Output the (X, Y) coordinate of the center of the cell containing the given text.  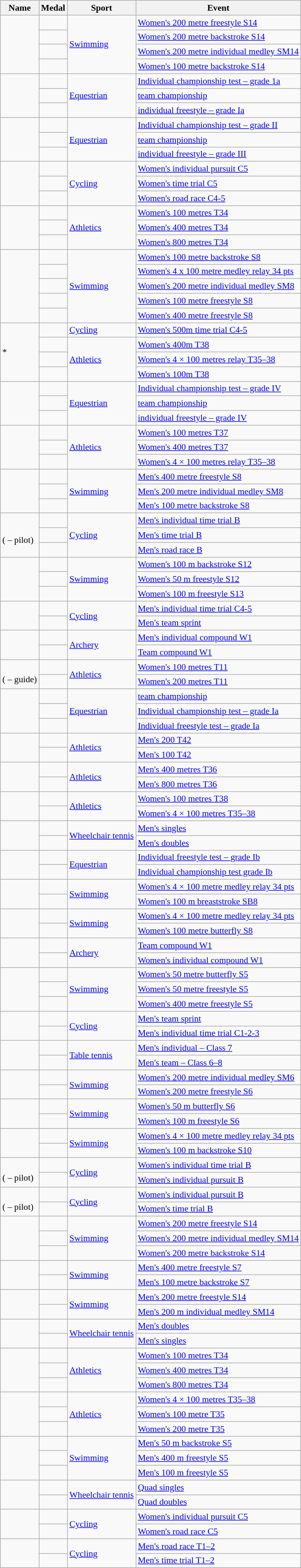
Men's 200 metre freestyle S14 (218, 1297)
Men's road race B (218, 550)
Women's individual time trial B (218, 1165)
Men's 100 m freestyle S5 (218, 1473)
Men's 400 metres T36 (218, 770)
Medal (53, 8)
Men's 100 T42 (218, 755)
Women's 50 metre freestyle S5 (218, 989)
Individual championship test – grade Ia (218, 711)
Individual freestyle test – grade Ib (218, 857)
Women's 100 m freestyle S13 (218, 594)
Men's 200 m individual medley SM14 (218, 1312)
Individual championship test – grade II (218, 125)
Name (20, 8)
individual freestyle – grade IV (218, 418)
Men's 50 m backstroke S5 (218, 1443)
Women's 200 metre individual medley SM8 (218, 286)
individual freestyle – grade Ia (218, 111)
* (20, 352)
Men's road race T1–2 (218, 1546)
Men's individual time trial C1-2-3 (218, 1033)
Women's 100 metres T37 (218, 433)
Women's 400 metres T37 (218, 447)
Event (218, 8)
individual freestyle – grade III (218, 154)
Women's 100 metre backstroke S8 (218, 257)
Individual freestyle test – grade Ia (218, 726)
Women's 100 m breaststroke SB8 (218, 901)
Women's 100 metres T11 (218, 667)
Women's road race C4-5 (218, 198)
Men's 400 metre freestyle S8 (218, 477)
Men's 100 metre backstroke S8 (218, 506)
Women's time trial C5 (218, 184)
Men's time trial T1–2 (218, 1561)
Individual championship test – grade IV (218, 389)
Women's 400 metre freestyle S8 (218, 315)
Women's 50 m freestyle S12 (218, 579)
Quad singles (218, 1487)
Women's 400m T38 (218, 345)
Women's 100 metres T38 (218, 799)
Women's time trial B (218, 1209)
Table tennis (102, 1055)
Men's 400 metre freestyle S7 (218, 1268)
Women's 100 metre freestyle S8 (218, 301)
Men's time trial B (218, 535)
Men's individual time trial B (218, 521)
Women's 500m time trial C4-5 (218, 330)
Men's 100 metre backstroke S7 (218, 1283)
Women's 4 x 100 metre medley relay 34 pts (218, 271)
Women's individual compound W1 (218, 960)
Women's 100 metre backstroke S14 (218, 67)
Women's 400 metre freestyle S5 (218, 1004)
Women's 200 metre individual medley SM6 (218, 1077)
Men's 200 T42 (218, 740)
Men's 200 metre individual medley SM8 (218, 491)
Women's 200 metres T11 (218, 682)
Men's individual compound W1 (218, 638)
Women's 100 metre butterfly S8 (218, 931)
Men's individual – Class 7 (218, 1048)
Women's road race C5 (218, 1531)
Women's 200 metre T35 (218, 1429)
Men's 400 m freestyle S5 (218, 1458)
Women's 200 metre freestyle S6 (218, 1092)
( – guide) (20, 674)
Individual championship test grade Ib (218, 872)
Men's individual time trial C4-5 (218, 609)
Women's 50 metre butterfly S5 (218, 975)
Men's 800 metres T36 (218, 784)
Men's team – Class 6–8 (218, 1063)
Women's 100 metre T35 (218, 1414)
Women's 100 m freestyle S6 (218, 1121)
Quad doubles (218, 1502)
Women's 100 m backstroke S12 (218, 565)
Women's 100m T38 (218, 374)
Women's 100 m backstroke S10 (218, 1151)
Women's 50 m butterfly S6 (218, 1107)
Individual championship test – grade 1a (218, 81)
Sport (102, 8)
